From the cell containing the given text, extract its center point as [X, Y] coordinate. 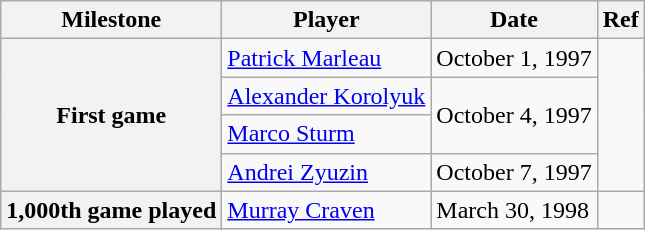
October 1, 1997 [514, 58]
Ref [620, 20]
Patrick Marleau [326, 58]
1,000th game played [112, 210]
Marco Sturm [326, 134]
Milestone [112, 20]
Date [514, 20]
Player [326, 20]
Andrei Zyuzin [326, 172]
October 7, 1997 [514, 172]
Murray Craven [326, 210]
Alexander Korolyuk [326, 96]
First game [112, 115]
March 30, 1998 [514, 210]
October 4, 1997 [514, 115]
